Search for the cell housing the specified text and yield its (x, y) center coordinate. 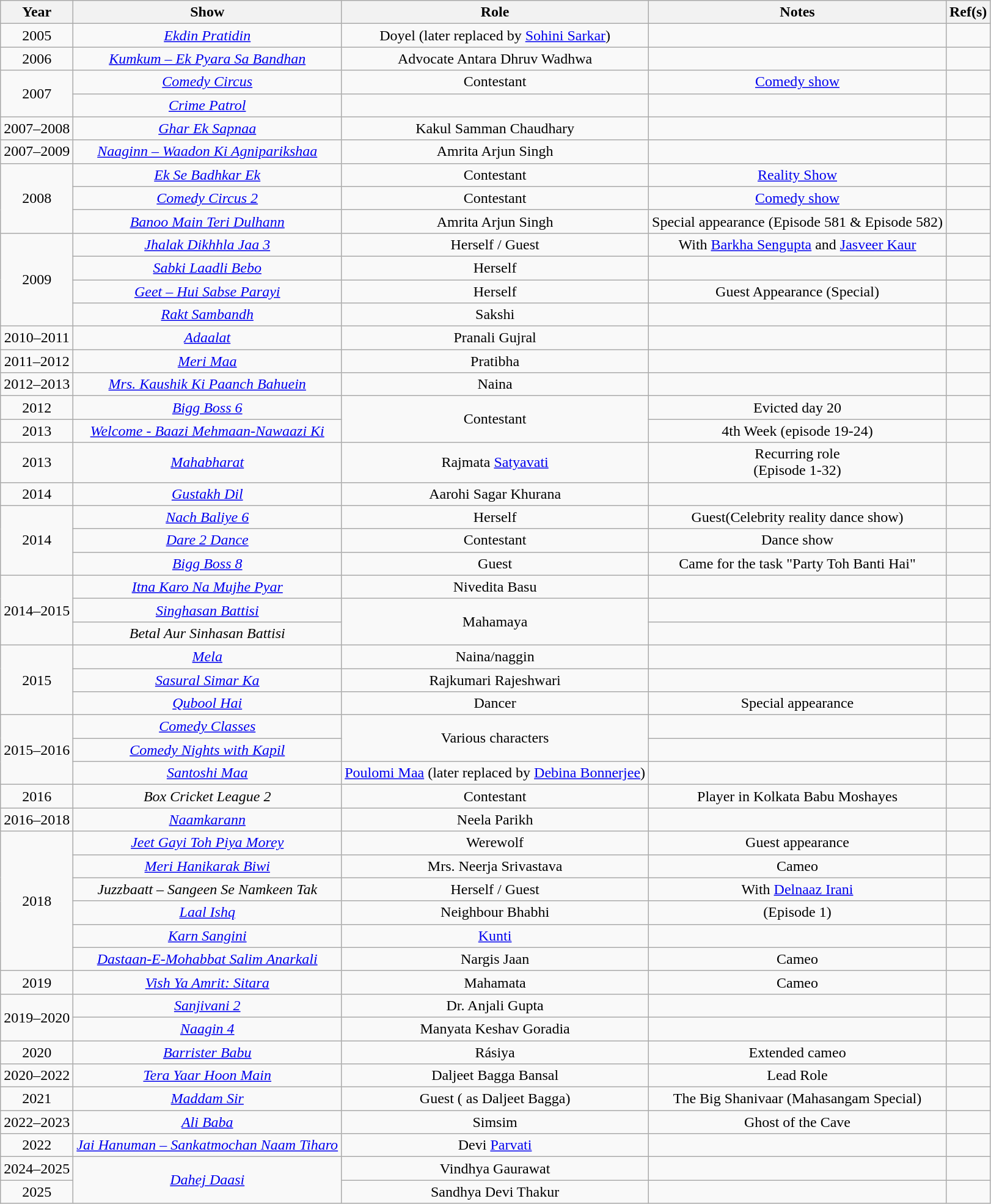
Guest(Celebrity reality dance show) (798, 517)
Jhalak Dikhhla Jaa 3 (208, 244)
4th Week (episode 19-24) (798, 431)
2015–2016 (37, 750)
Dahej Daasi (208, 1180)
Vindhya Gaurawat (495, 1169)
Naaginn – Waadon Ki Agniparikshaa (208, 152)
Ekdin Pratidin (208, 35)
Ref(s) (968, 12)
Mahamaya (495, 622)
Naina (495, 384)
Itna Karo Na Mujhe Pyar (208, 587)
Crime Patrol (208, 105)
Nivedita Basu (495, 587)
Kunti (495, 936)
Special appearance (798, 703)
2021 (37, 1099)
Various characters (495, 738)
Ek Se Badhkar Ek (208, 175)
Notes (798, 12)
Meri Hanikarak Biwi (208, 866)
Barrister Babu (208, 1052)
Ghar Ek Sapnaa (208, 128)
The Big Shanivaar (Mahasangam Special) (798, 1099)
Mrs. Neerja Srivastava (495, 866)
Dancer (495, 703)
2014–2015 (37, 610)
Jai Hanuman – Sankatmochan Naam Tiharo (208, 1145)
Rajmata Satyavati (495, 462)
Aarohi Sagar Khurana (495, 494)
Maddam Sir (208, 1099)
Werewolf (495, 843)
Rajkumari Rajeshwari (495, 680)
Sandhya Devi Thakur (495, 1192)
Extended cameo (798, 1052)
2016–2018 (37, 820)
2020–2022 (37, 1076)
Neighbour Bhabhi (495, 912)
2005 (37, 35)
Kumkum – Ek Pyara Sa Bandhan (208, 59)
Comedy Nights with Kapil (208, 750)
2018 (37, 901)
2012–2013 (37, 384)
Laal Ishq (208, 912)
Nargis Jaan (495, 959)
2016 (37, 796)
Guest Appearance (Special) (798, 292)
Banoo Main Teri Dulhann (208, 221)
2020 (37, 1052)
Year (37, 12)
2019–2020 (37, 1017)
2011–2012 (37, 361)
Comedy Circus 2 (208, 198)
Mahamata (495, 982)
Tera Yaar Hoon Main (208, 1076)
Box Cricket League 2 (208, 796)
2024–2025 (37, 1169)
Geet – Hui Sabse Parayi (208, 292)
(Episode 1) (798, 912)
Pratibha (495, 361)
Ghost of the Cave (798, 1122)
2022 (37, 1145)
Role (495, 12)
Doyel (later replaced by Sohini Sarkar) (495, 35)
Jeet Gayi Toh Piya Morey (208, 843)
Rakt Sambandh (208, 315)
Sasural Simar Ka (208, 680)
Kakul Samman Chaudhary (495, 128)
Lead Role (798, 1076)
Rásiya (495, 1052)
2015 (37, 680)
Pranali Gujral (495, 338)
Comedy Circus (208, 82)
Poulomi Maa (later replaced by Debina Bonnerjee) (495, 773)
Mahabharat (208, 462)
Player in Kolkata Babu Moshayes (798, 796)
Juzzbaatt – Sangeen Se Namkeen Tak (208, 889)
Mela (208, 656)
2022–2023 (37, 1122)
2025 (37, 1192)
Bigg Boss 6 (208, 408)
Nach Baliye 6 (208, 517)
2009 (37, 279)
Meri Maa (208, 361)
Special appearance (Episode 581 & Episode 582) (798, 221)
Advocate Antara Dhruv Wadhwa (495, 59)
Came for the task "Party Toh Banti Hai" (798, 563)
Bigg Boss 8 (208, 563)
2008 (37, 198)
Santoshi Maa (208, 773)
Dare 2 Dance (208, 540)
With Barkha Sengupta and Jasveer Kaur (798, 244)
Qubool Hai (208, 703)
Guest appearance (798, 843)
Naamkarann (208, 820)
Recurring role(Episode 1-32) (798, 462)
Manyata Keshav Goradia (495, 1029)
2007 (37, 94)
Betal Aur Sinhasan Battisi (208, 633)
With Delnaaz Irani (798, 889)
Reality Show (798, 175)
Sabki Laadli Bebo (208, 268)
2006 (37, 59)
Dr. Anjali Gupta (495, 1005)
Gustakh Dil (208, 494)
Devi Parvati (495, 1145)
Naina/naggin (495, 656)
2007–2008 (37, 128)
Guest (495, 563)
Mrs. Kaushik Ki Paanch Bahuein (208, 384)
Adaalat (208, 338)
Guest ( as Daljeet Bagga) (495, 1099)
2010–2011 (37, 338)
Neela Parikh (495, 820)
Evicted day 20 (798, 408)
Sakshi (495, 315)
Naagin 4 (208, 1029)
Vish Ya Amrit: Sitara (208, 982)
2019 (37, 982)
Dastaan-E-Mohabbat Salim Anarkali (208, 959)
Dance show (798, 540)
Karn Sangini (208, 936)
2007–2009 (37, 152)
2012 (37, 408)
Singhasan Battisi (208, 610)
Comedy Classes (208, 727)
Sanjivani 2 (208, 1005)
Simsim (495, 1122)
Welcome - Baazi Mehmaan-Nawaazi Ki (208, 431)
Daljeet Bagga Bansal (495, 1076)
Show (208, 12)
Ali Baba (208, 1122)
